Return the (x, y) coordinate for the center point of the cell that contains the specified text.  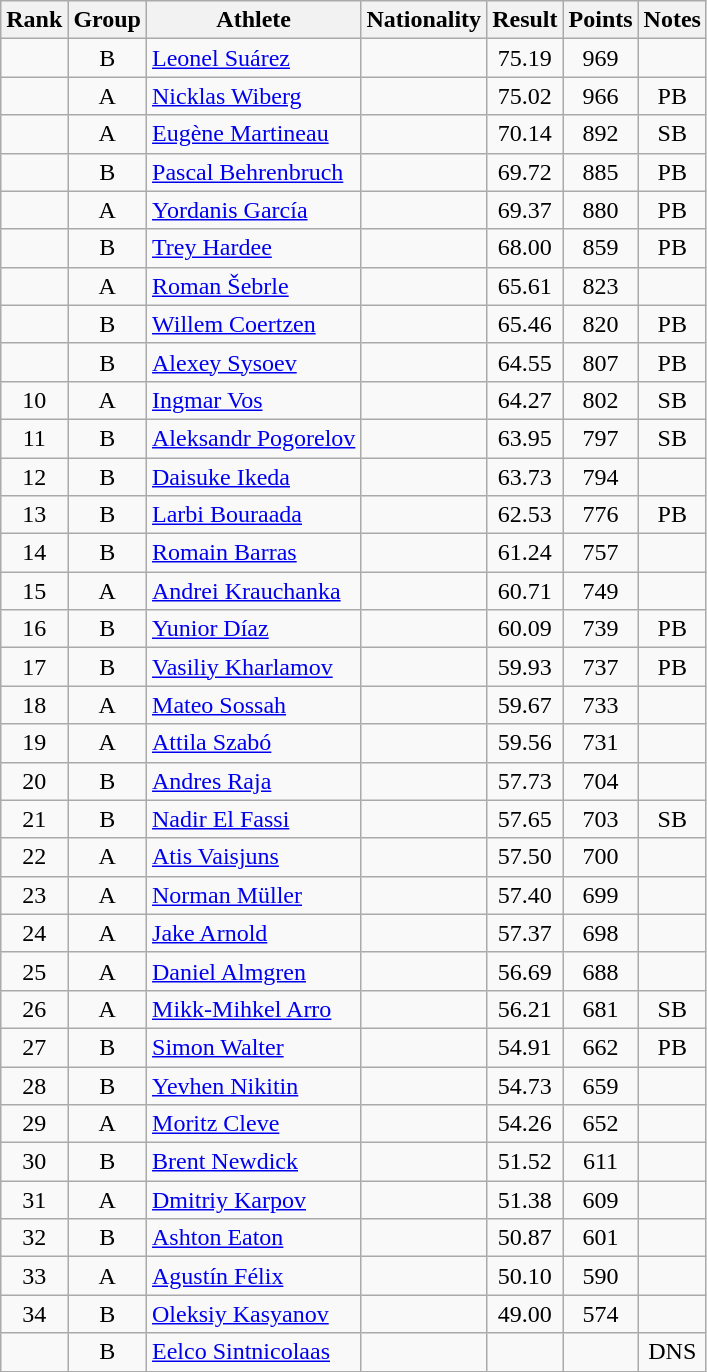
Eugène Martineau (254, 134)
611 (600, 1162)
820 (600, 324)
Pascal Behrenbruch (254, 172)
966 (600, 96)
57.50 (525, 857)
69.37 (525, 210)
699 (600, 895)
75.19 (525, 58)
13 (34, 515)
DNS (672, 1352)
Willem Coertzen (254, 324)
29 (34, 1124)
57.37 (525, 933)
757 (600, 553)
797 (600, 438)
Vasiliy Kharlamov (254, 667)
Ingmar Vos (254, 400)
739 (600, 629)
Agustín Félix (254, 1276)
698 (600, 933)
59.56 (525, 743)
Trey Hardee (254, 248)
703 (600, 819)
Notes (672, 20)
23 (34, 895)
885 (600, 172)
659 (600, 1085)
70.14 (525, 134)
24 (34, 933)
21 (34, 819)
51.38 (525, 1200)
Yunior Díaz (254, 629)
11 (34, 438)
Yevhen Nikitin (254, 1085)
20 (34, 781)
Nicklas Wiberg (254, 96)
Dmitriy Karpov (254, 1200)
Andres Raja (254, 781)
652 (600, 1124)
33 (34, 1276)
731 (600, 743)
50.10 (525, 1276)
Aleksandr Pogorelov (254, 438)
57.65 (525, 819)
65.46 (525, 324)
Nationality (424, 20)
Brent Newdick (254, 1162)
574 (600, 1314)
Athlete (254, 20)
737 (600, 667)
601 (600, 1238)
34 (34, 1314)
68.00 (525, 248)
590 (600, 1276)
Daisuke Ikeda (254, 477)
Romain Barras (254, 553)
Rank (34, 20)
14 (34, 553)
662 (600, 1047)
54.91 (525, 1047)
57.40 (525, 895)
969 (600, 58)
60.09 (525, 629)
Norman Müller (254, 895)
69.72 (525, 172)
Jake Arnold (254, 933)
Result (525, 20)
688 (600, 971)
Nadir El Fassi (254, 819)
51.52 (525, 1162)
Roman Šebrle (254, 286)
30 (34, 1162)
Attila Szabó (254, 743)
Group (108, 20)
63.73 (525, 477)
59.93 (525, 667)
Alexey Sysoev (254, 362)
700 (600, 857)
704 (600, 781)
57.73 (525, 781)
749 (600, 591)
Atis Vaisjuns (254, 857)
16 (34, 629)
Andrei Krauchanka (254, 591)
Daniel Almgren (254, 971)
Yordanis García (254, 210)
27 (34, 1047)
32 (34, 1238)
18 (34, 705)
60.71 (525, 591)
61.24 (525, 553)
75.02 (525, 96)
56.69 (525, 971)
62.53 (525, 515)
63.95 (525, 438)
59.67 (525, 705)
19 (34, 743)
Simon Walter (254, 1047)
50.87 (525, 1238)
10 (34, 400)
15 (34, 591)
776 (600, 515)
49.00 (525, 1314)
26 (34, 1009)
64.27 (525, 400)
28 (34, 1085)
12 (34, 477)
31 (34, 1200)
Oleksiy Kasyanov (254, 1314)
802 (600, 400)
794 (600, 477)
Eelco Sintnicolaas (254, 1352)
65.61 (525, 286)
17 (34, 667)
22 (34, 857)
56.21 (525, 1009)
54.26 (525, 1124)
Leonel Suárez (254, 58)
Mateo Sossah (254, 705)
733 (600, 705)
25 (34, 971)
880 (600, 210)
807 (600, 362)
Larbi Bouraada (254, 515)
Moritz Cleve (254, 1124)
609 (600, 1200)
Ashton Eaton (254, 1238)
892 (600, 134)
54.73 (525, 1085)
823 (600, 286)
Mikk-Mihkel Arro (254, 1009)
681 (600, 1009)
64.55 (525, 362)
Points (600, 20)
859 (600, 248)
